For the text-containing cell, return its midpoint in (x, y) coordinate format. 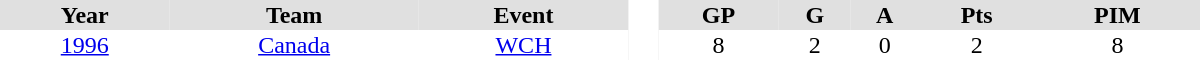
G (815, 15)
GP (718, 15)
PIM (1118, 15)
WCH (524, 45)
Canada (294, 45)
Year (85, 15)
Event (524, 15)
Pts (976, 15)
0 (885, 45)
1996 (85, 45)
A (885, 15)
Team (294, 15)
